Identify which cell holds the provided text, then report its [x, y] central coordinate. 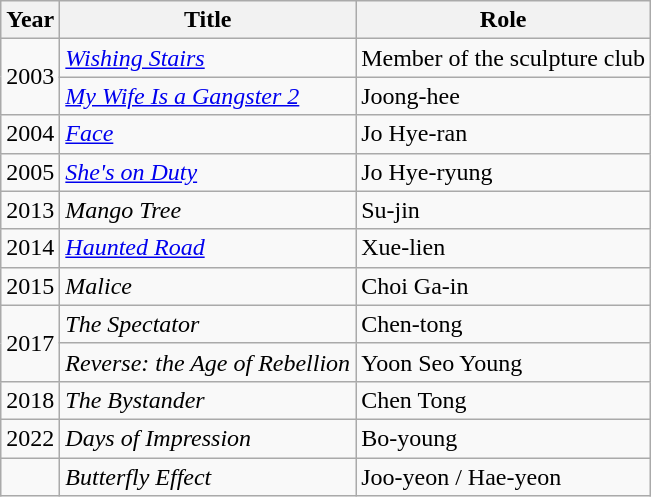
2003 [30, 77]
2013 [30, 210]
2005 [30, 172]
She's on Duty [208, 172]
2004 [30, 134]
Malice [208, 286]
2018 [30, 400]
Jo Hye-ran [504, 134]
Bo-young [504, 438]
Year [30, 20]
2015 [30, 286]
Joo-yeon / Hae-yeon [504, 477]
The Spectator [208, 324]
Choi Ga-in [504, 286]
Days of Impression [208, 438]
Xue-lien [504, 248]
My Wife Is a Gangster 2 [208, 96]
Yoon Seo Young [504, 362]
Jo Hye-ryung [504, 172]
2017 [30, 343]
2014 [30, 248]
Butterfly Effect [208, 477]
Reverse: the Age of Rebellion [208, 362]
Mango Tree [208, 210]
Su-jin [504, 210]
Haunted Road [208, 248]
Member of the sculpture club [504, 58]
The Bystander [208, 400]
Joong-hee [504, 96]
Title [208, 20]
Role [504, 20]
Wishing Stairs [208, 58]
2022 [30, 438]
Chen Tong [504, 400]
Chen-tong [504, 324]
Face [208, 134]
